For the text-containing cell, return its midpoint in [X, Y] coordinate format. 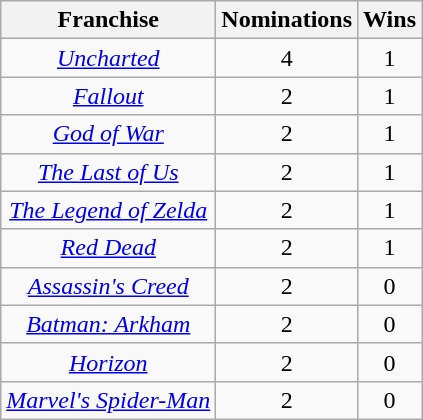
4 [287, 58]
The Last of Us [108, 172]
Horizon [108, 362]
Red Dead [108, 248]
Nominations [287, 20]
The Legend of Zelda [108, 210]
Franchise [108, 20]
Assassin's Creed [108, 286]
Wins [390, 20]
God of War [108, 134]
Batman: Arkham [108, 324]
Marvel's Spider-Man [108, 400]
Uncharted [108, 58]
Fallout [108, 96]
